For the text-containing cell, return its midpoint in [X, Y] coordinate format. 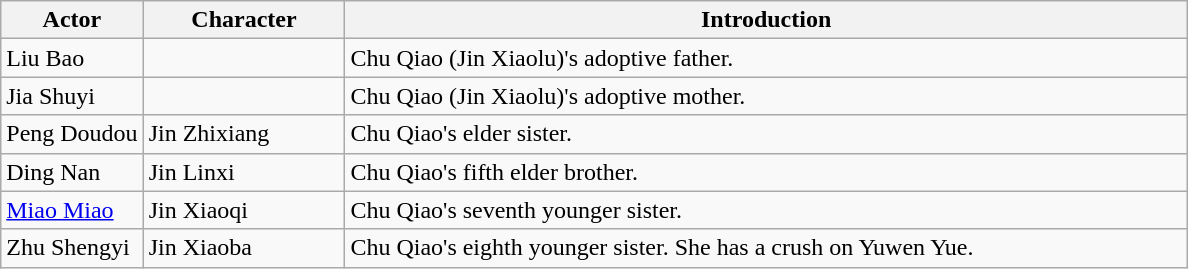
Peng Doudou [72, 134]
Jin Xiaoba [244, 248]
Character [244, 20]
Miao Miao [72, 210]
Chu Qiao (Jin Xiaolu)'s adoptive father. [766, 58]
Jia Shuyi [72, 96]
Chu Qiao's seventh younger sister. [766, 210]
Zhu Shengyi [72, 248]
Introduction [766, 20]
Chu Qiao's eighth younger sister. She has a crush on Yuwen Yue. [766, 248]
Jin Xiaoqi [244, 210]
Ding Nan [72, 172]
Jin Linxi [244, 172]
Liu Bao [72, 58]
Jin Zhixiang [244, 134]
Chu Qiao (Jin Xiaolu)'s adoptive mother. [766, 96]
Chu Qiao's elder sister. [766, 134]
Chu Qiao's fifth elder brother. [766, 172]
Actor [72, 20]
